Determine the [X, Y] coordinate at the center of the cell enclosing the given text.  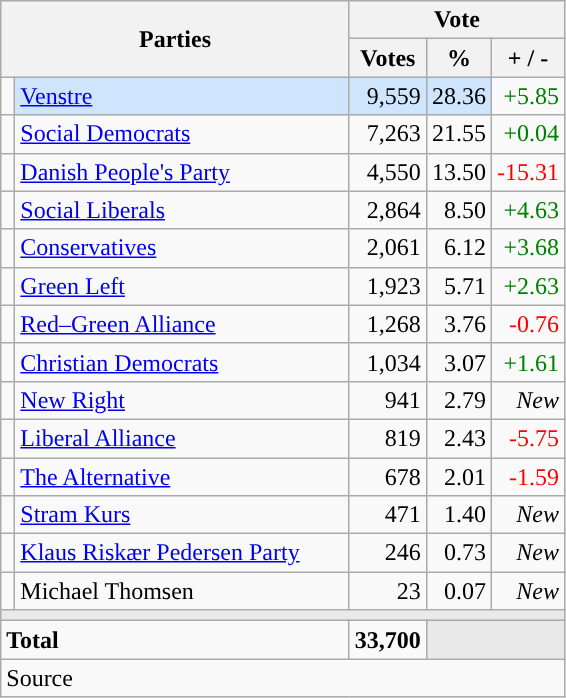
2,864 [388, 210]
2,061 [388, 248]
5.71 [458, 286]
+0.04 [528, 134]
9,559 [388, 96]
Michael Thomsen [182, 591]
Source [283, 678]
13.50 [458, 172]
678 [388, 477]
+4.63 [528, 210]
Stram Kurs [182, 515]
Votes [388, 58]
Venstre [182, 96]
3.76 [458, 324]
-1.59 [528, 477]
819 [388, 438]
Red–Green Alliance [182, 324]
6.12 [458, 248]
1,268 [388, 324]
471 [388, 515]
+1.61 [528, 362]
The Alternative [182, 477]
21.55 [458, 134]
Danish People's Party [182, 172]
Total [176, 640]
Vote [456, 20]
Social Liberals [182, 210]
1.40 [458, 515]
-5.75 [528, 438]
7,263 [388, 134]
Parties [176, 39]
% [458, 58]
28.36 [458, 96]
Christian Democrats [182, 362]
-0.76 [528, 324]
Klaus Riskær Pedersen Party [182, 553]
8.50 [458, 210]
+3.68 [528, 248]
941 [388, 400]
New Right [182, 400]
4,550 [388, 172]
Green Left [182, 286]
33,700 [388, 640]
1,034 [388, 362]
23 [388, 591]
0.73 [458, 553]
246 [388, 553]
2.79 [458, 400]
Social Democrats [182, 134]
2.43 [458, 438]
-15.31 [528, 172]
2.01 [458, 477]
1,923 [388, 286]
0.07 [458, 591]
+ / - [528, 58]
+5.85 [528, 96]
3.07 [458, 362]
+2.63 [528, 286]
Liberal Alliance [182, 438]
Conservatives [182, 248]
